Extract the (x, y) coordinate from the center of the cell holding the provided text.  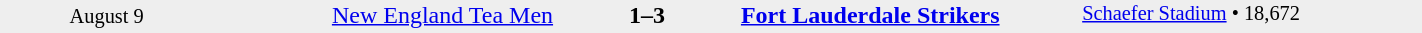
New England Tea Men (384, 15)
Schaefer Stadium • 18,672 (1252, 16)
Fort Lauderdale Strikers (910, 15)
1–3 (648, 15)
August 9 (106, 16)
